Provide the (X, Y) coordinate of the cell's center where the given text is located.  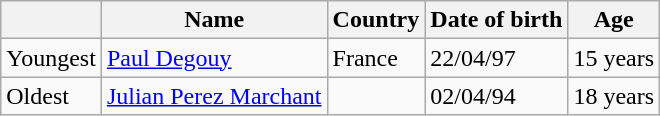
15 years (614, 58)
02/04/94 (496, 96)
Date of birth (496, 20)
22/04/97 (496, 58)
18 years (614, 96)
Youngest (52, 58)
Age (614, 20)
Julian Perez Marchant (214, 96)
Paul Degouy (214, 58)
Name (214, 20)
Oldest (52, 96)
Country (376, 20)
France (376, 58)
